Pinpoint the cell where the given text exists, returning its (x, y) midpoint coordinate. 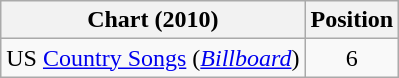
US Country Songs (Billboard) (153, 58)
Chart (2010) (153, 20)
6 (352, 58)
Position (352, 20)
